Detect which cell encompasses the target text, then output its [X, Y] center coordinate. 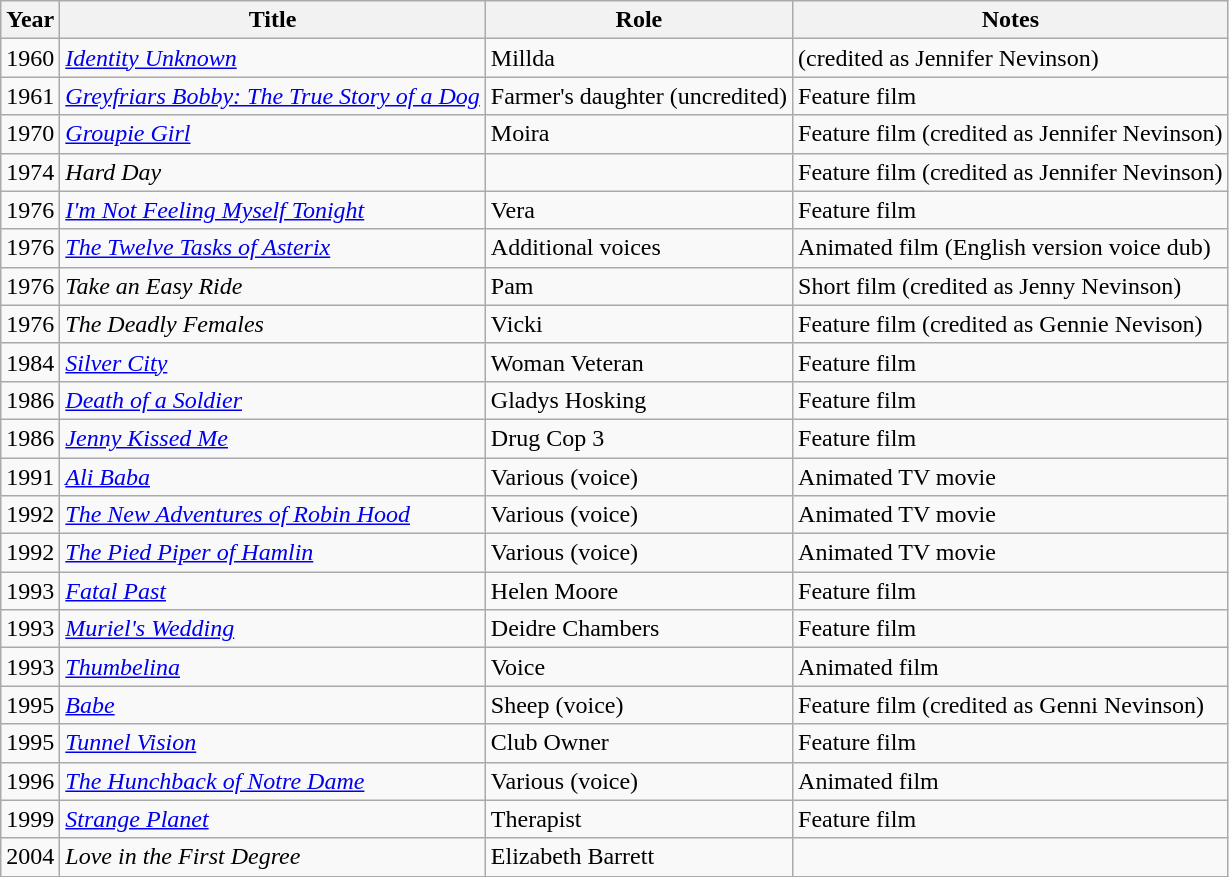
Strange Planet [272, 819]
Voice [638, 667]
Hard Day [272, 172]
Feature film (credited as Genni Nevinson) [1011, 705]
Silver City [272, 362]
Therapist [638, 819]
The Hunchback of Notre Dame [272, 781]
Pam [638, 286]
Role [638, 20]
Drug Cop 3 [638, 438]
Gladys Hosking [638, 400]
Vera [638, 210]
Year [30, 20]
1961 [30, 96]
Sheep (voice) [638, 705]
2004 [30, 857]
Elizabeth Barrett [638, 857]
Vicki [638, 324]
1984 [30, 362]
Tunnel Vision [272, 743]
The Deadly Females [272, 324]
Animated film (English version voice dub) [1011, 248]
Love in the First Degree [272, 857]
Jenny Kissed Me [272, 438]
1974 [30, 172]
Helen Moore [638, 591]
Farmer's daughter (uncredited) [638, 96]
Feature film (credited as Gennie Nevison) [1011, 324]
1970 [30, 134]
Fatal Past [272, 591]
(credited as Jennifer Nevinson) [1011, 58]
The Pied Piper of Hamlin [272, 553]
The New Adventures of Robin Hood [272, 515]
The Twelve Tasks of Asterix [272, 248]
Title [272, 20]
Notes [1011, 20]
Identity Unknown [272, 58]
Woman Veteran [638, 362]
Short film (credited as Jenny Nevinson) [1011, 286]
Greyfriars Bobby: The True Story of a Dog [272, 96]
1999 [30, 819]
Deidre Chambers [638, 629]
Muriel's Wedding [272, 629]
Death of a Soldier [272, 400]
I'm Not Feeling Myself Tonight [272, 210]
1960 [30, 58]
Millda [638, 58]
Babe [272, 705]
Moira [638, 134]
Thumbelina [272, 667]
1996 [30, 781]
1991 [30, 477]
Take an Easy Ride [272, 286]
Club Owner [638, 743]
Groupie Girl [272, 134]
Ali Baba [272, 477]
Additional voices [638, 248]
